Determine the [X, Y] coordinate at the center of the cell enclosing the given text.  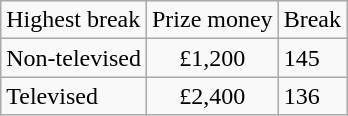
136 [312, 96]
Non-televised [74, 58]
Highest break [74, 20]
£2,400 [212, 96]
145 [312, 58]
Prize money [212, 20]
Televised [74, 96]
Break [312, 20]
£1,200 [212, 58]
